Return (x, y) of the center of cell containing provided text 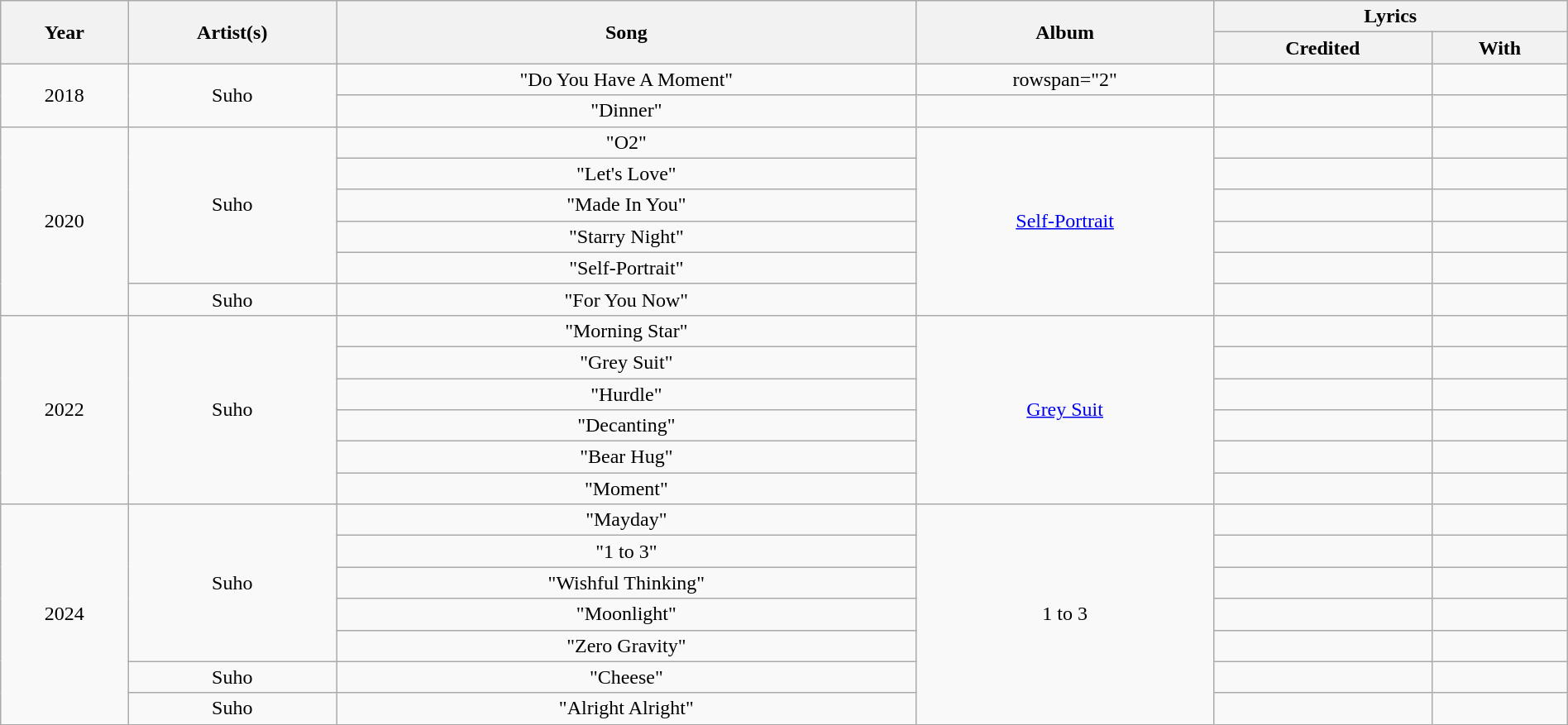
"Mayday" (627, 520)
Grey Suit (1065, 409)
rowspan="2" (1065, 79)
"Moment" (627, 489)
Album (1065, 32)
"Moonlight" (627, 614)
Self-Portrait (1065, 221)
"Let's Love" (627, 174)
"Grey Suit" (627, 362)
"Morning Star" (627, 331)
2022 (65, 409)
"Hurdle" (627, 394)
"1 to 3" (627, 551)
"For You Now" (627, 299)
Artist(s) (232, 32)
"Made In You" (627, 205)
Lyrics (1390, 17)
"Wishful Thinking" (627, 583)
"Do You Have A Moment" (627, 79)
With (1500, 48)
"Starry Night" (627, 236)
2020 (65, 221)
Song (627, 32)
"Cheese" (627, 677)
"Self-Portrait" (627, 268)
"Dinner" (627, 111)
1 to 3 (1065, 614)
"Zero Gravity" (627, 646)
Credited (1322, 48)
"Decanting" (627, 426)
"O2" (627, 142)
2018 (65, 95)
"Alright Alright" (627, 708)
2024 (65, 614)
"Bear Hug" (627, 457)
Year (65, 32)
